Scan for the cell matching the given text and deliver its [X, Y] coordinate at center. 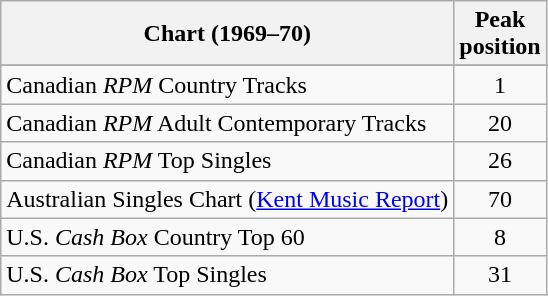
Australian Singles Chart (Kent Music Report) [228, 199]
1 [500, 85]
20 [500, 123]
70 [500, 199]
Canadian RPM Top Singles [228, 161]
8 [500, 237]
31 [500, 275]
Canadian RPM Adult Contemporary Tracks [228, 123]
Chart (1969–70) [228, 34]
U.S. Cash Box Country Top 60 [228, 237]
26 [500, 161]
Canadian RPM Country Tracks [228, 85]
Peakposition [500, 34]
U.S. Cash Box Top Singles [228, 275]
